Detect which cell encompasses the target text, then output its [X, Y] center coordinate. 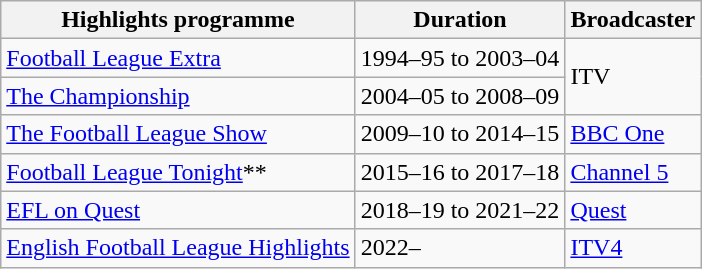
2004–05 to 2008–09 [460, 96]
ITV4 [633, 248]
2009–10 to 2014–15 [460, 134]
Channel 5 [633, 172]
Football League Tonight** [178, 172]
2022– [460, 248]
1994–95 to 2003–04 [460, 58]
English Football League Highlights [178, 248]
2018–19 to 2021–22 [460, 210]
2015–16 to 2017–18 [460, 172]
EFL on Quest [178, 210]
Highlights programme [178, 20]
The Championship [178, 96]
Quest [633, 210]
ITV [633, 77]
Duration [460, 20]
Football League Extra [178, 58]
Broadcaster [633, 20]
The Football League Show [178, 134]
BBC One [633, 134]
